Locate the cell with the specified text and output its [x, y] center coordinate. 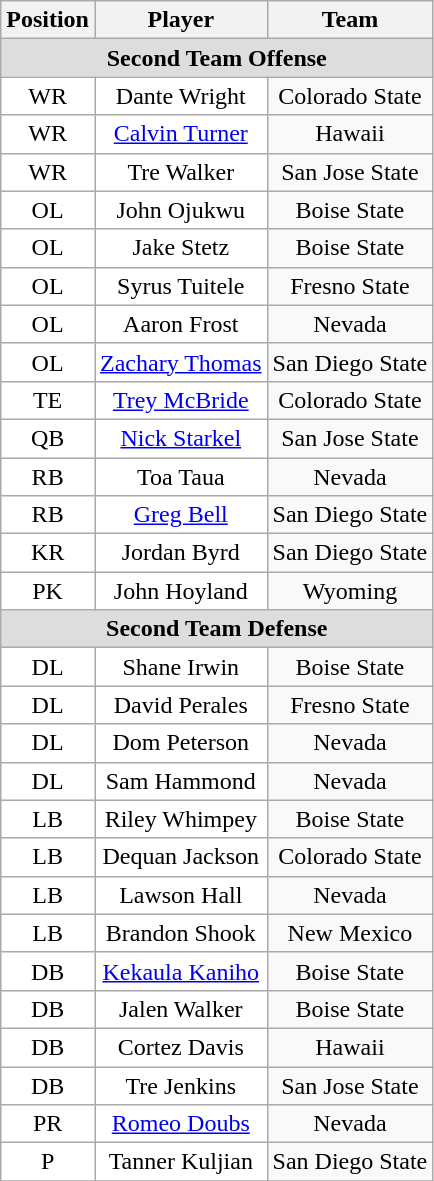
David Perales [180, 705]
Wyoming [350, 591]
Calvin Turner [180, 134]
Kekaula Kaniho [180, 971]
PR [48, 1124]
John Ojukwu [180, 210]
Trey McBride [180, 400]
KR [48, 553]
Sam Hammond [180, 781]
Player [180, 20]
Position [48, 20]
Tre Walker [180, 172]
Brandon Shook [180, 933]
Dequan Jackson [180, 857]
Nick Starkel [180, 438]
Romeo Doubs [180, 1124]
P [48, 1162]
Syrus Tuitele [180, 286]
John Hoyland [180, 591]
PK [48, 591]
Tanner Kuljian [180, 1162]
Jordan Byrd [180, 553]
Greg Bell [180, 515]
Jake Stetz [180, 248]
Dom Peterson [180, 743]
Riley Whimpey [180, 819]
Cortez Davis [180, 1047]
Second Team Offense [217, 58]
Toa Taua [180, 477]
New Mexico [350, 933]
Team [350, 20]
Jalen Walker [180, 1009]
Shane Irwin [180, 667]
Lawson Hall [180, 895]
QB [48, 438]
Aaron Frost [180, 324]
TE [48, 400]
Zachary Thomas [180, 362]
Dante Wright [180, 96]
Tre Jenkins [180, 1085]
Second Team Defense [217, 629]
